Locate the cell with the specified text and output its [X, Y] center coordinate. 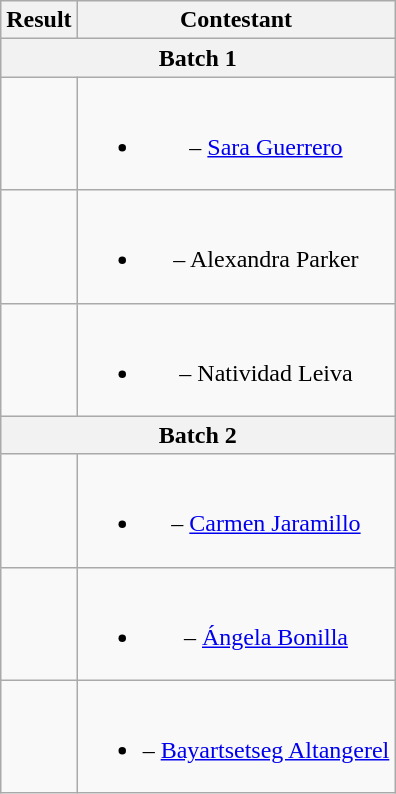
– Carmen Jaramillo [236, 510]
Batch 1 [198, 58]
– Sara Guerrero [236, 134]
Batch 2 [198, 435]
– Ángela Bonilla [236, 624]
Contestant [236, 20]
– Natividad Leiva [236, 360]
– Alexandra Parker [236, 246]
Result [39, 20]
– Bayartsetseg Altangerel [236, 736]
